Scan for the cell matching the given text and deliver its (x, y) coordinate at center. 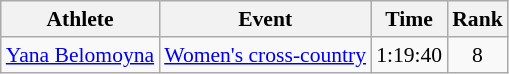
Yana Belomoyna (80, 55)
Women's cross-country (265, 55)
Time (409, 19)
Rank (478, 19)
Athlete (80, 19)
1:19:40 (409, 55)
Event (265, 19)
8 (478, 55)
